Provide the [x, y] coordinate of the cell's center where the given text is located.  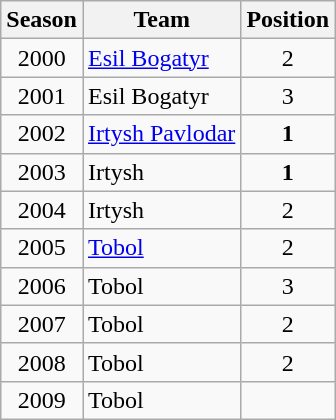
2002 [42, 134]
2007 [42, 324]
Season [42, 20]
Team [161, 20]
Position [288, 20]
2008 [42, 362]
2006 [42, 286]
2004 [42, 210]
Irtysh Pavlodar [161, 134]
2009 [42, 400]
2003 [42, 172]
2005 [42, 248]
2001 [42, 96]
2000 [42, 58]
